Identify which cell holds the provided text, then report its [x, y] central coordinate. 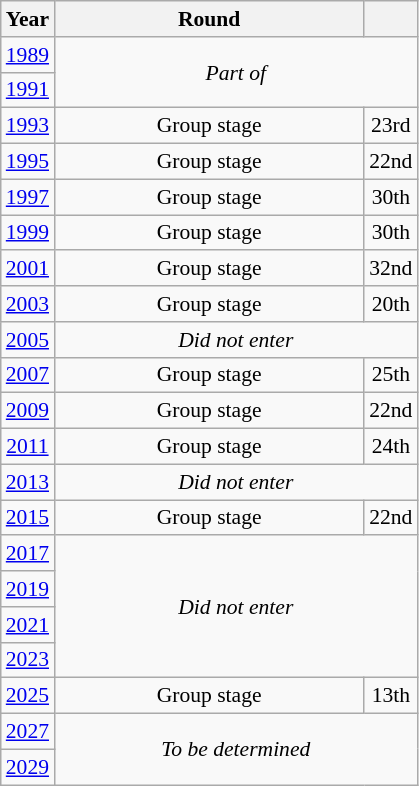
25th [390, 375]
To be determined [236, 750]
2009 [28, 411]
2001 [28, 269]
1995 [28, 162]
23rd [390, 126]
2021 [28, 625]
2015 [28, 518]
Round [209, 19]
1991 [28, 90]
20th [390, 304]
2005 [28, 340]
32nd [390, 269]
1993 [28, 126]
2011 [28, 447]
2023 [28, 660]
2025 [28, 696]
13th [390, 696]
24th [390, 447]
1997 [28, 197]
2027 [28, 732]
2019 [28, 589]
1999 [28, 233]
2029 [28, 767]
1989 [28, 55]
2013 [28, 482]
Part of [236, 72]
2017 [28, 554]
2003 [28, 304]
2007 [28, 375]
Year [28, 19]
